Pinpoint the cell where the given text exists, returning its [x, y] midpoint coordinate. 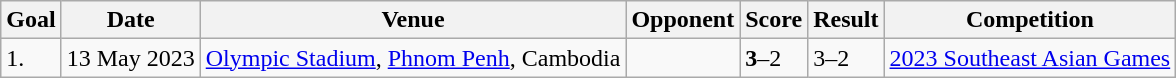
13 May 2023 [130, 58]
Olympic Stadium, Phnom Penh, Cambodia [413, 58]
Goal [31, 20]
1. [31, 58]
Opponent [683, 20]
Competition [1030, 20]
Venue [413, 20]
2023 Southeast Asian Games [1030, 58]
Score [774, 20]
Date [130, 20]
Result [846, 20]
